Return the [x, y] coordinate for the center point of the cell that contains the specified text.  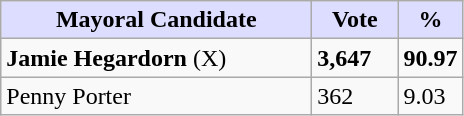
Penny Porter [156, 96]
Jamie Hegardorn (X) [156, 58]
Mayoral Candidate [156, 20]
3,647 [355, 58]
Vote [355, 20]
9.03 [430, 96]
362 [355, 96]
90.97 [430, 58]
% [430, 20]
